Locate the cell with the specified text and output its [x, y] center coordinate. 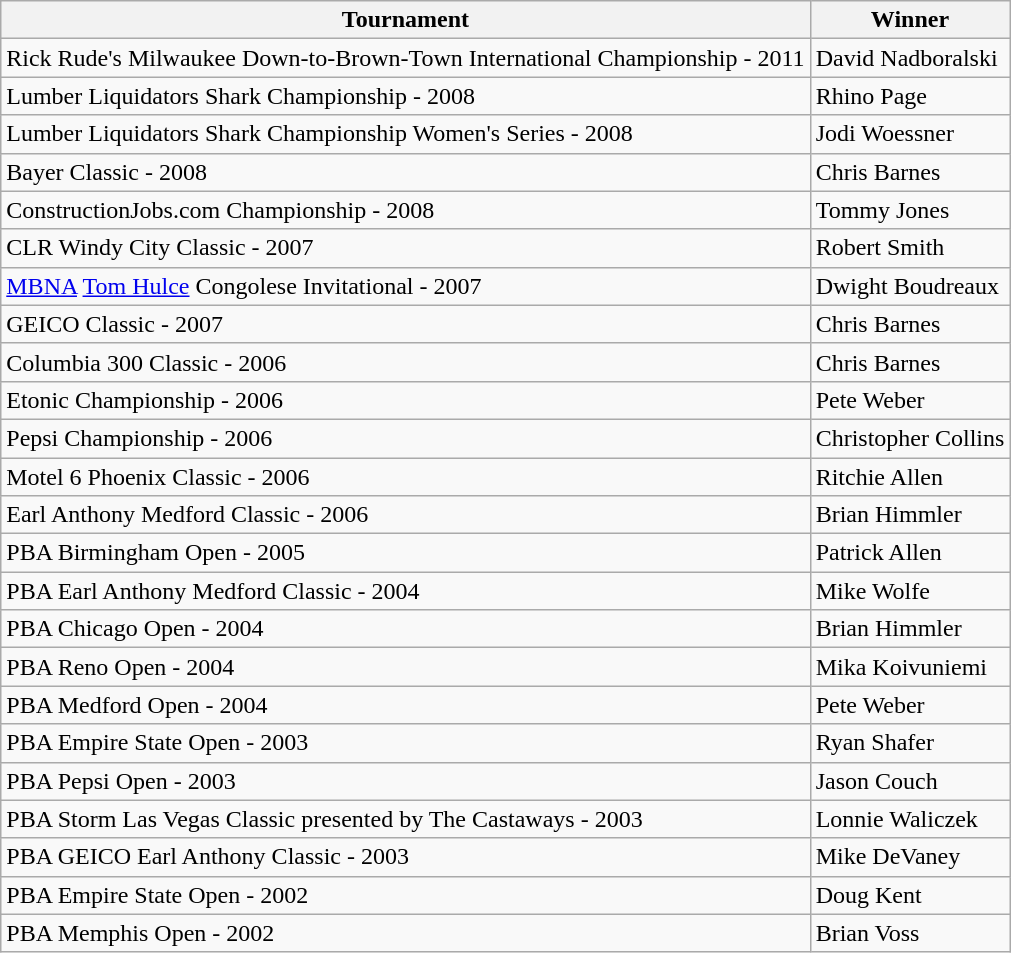
Pepsi Championship - 2006 [406, 438]
CLR Windy City Classic - 2007 [406, 248]
Lumber Liquidators Shark Championship - 2008 [406, 96]
Etonic Championship - 2006 [406, 400]
Motel 6 Phoenix Classic - 2006 [406, 477]
Doug Kent [910, 895]
MBNA Tom Hulce Congolese Invitational - 2007 [406, 286]
PBA Earl Anthony Medford Classic - 2004 [406, 591]
Lumber Liquidators Shark Championship Women's Series - 2008 [406, 134]
Tommy Jones [910, 210]
Columbia 300 Classic - 2006 [406, 362]
Mika Koivuniemi [910, 667]
Earl Anthony Medford Classic - 2006 [406, 515]
Dwight Boudreaux [910, 286]
PBA GEICO Earl Anthony Classic - 2003 [406, 857]
Lonnie Waliczek [910, 819]
PBA Pepsi Open - 2003 [406, 781]
ConstructionJobs.com Championship - 2008 [406, 210]
Patrick Allen [910, 553]
Rick Rude's Milwaukee Down-to-Brown-Town International Championship - 2011 [406, 58]
Rhino Page [910, 96]
Ritchie Allen [910, 477]
David Nadboralski [910, 58]
Tournament [406, 20]
Jodi Woessner [910, 134]
Winner [910, 20]
PBA Medford Open - 2004 [406, 705]
Mike DeVaney [910, 857]
PBA Reno Open - 2004 [406, 667]
PBA Empire State Open - 2003 [406, 743]
Jason Couch [910, 781]
Christopher Collins [910, 438]
Mike Wolfe [910, 591]
GEICO Classic - 2007 [406, 324]
Bayer Classic - 2008 [406, 172]
Robert Smith [910, 248]
PBA Storm Las Vegas Classic presented by The Castaways - 2003 [406, 819]
PBA Empire State Open - 2002 [406, 895]
PBA Birmingham Open - 2005 [406, 553]
PBA Chicago Open - 2004 [406, 629]
PBA Memphis Open - 2002 [406, 933]
Brian Voss [910, 933]
Ryan Shafer [910, 743]
